Identify which cell holds the provided text, then report its [X, Y] central coordinate. 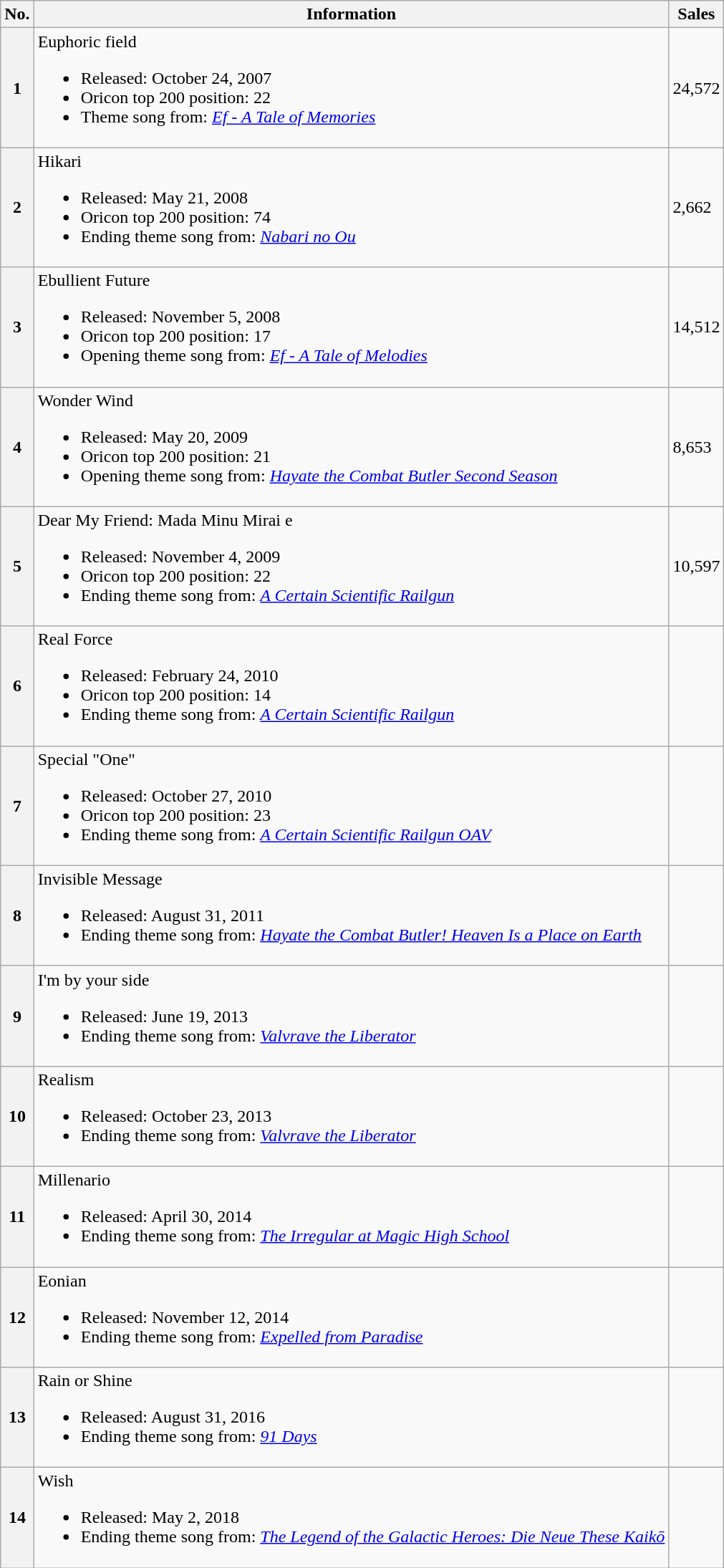
3 [17, 327]
4 [17, 447]
Information [351, 14]
5 [17, 566]
No. [17, 14]
Invisible MessageReleased: August 31, 2011Ending theme song from: Hayate the Combat Butler! Heaven Is a Place on Earth [351, 915]
RealismReleased: October 23, 2013Ending theme song from: Valvrave the Liberator [351, 1116]
Sales [696, 14]
HikariReleased: May 21, 2008Oricon top 200 position: 74Ending theme song from: Nabari no Ou [351, 208]
14,512 [696, 327]
10,597 [696, 566]
Wonder WindReleased: May 20, 2009Oricon top 200 position: 21Opening theme song from: Hayate the Combat Butler Second Season [351, 447]
9 [17, 1016]
WishReleased: May 2, 2018Ending theme song from: The Legend of the Galactic Heroes: Die Neue These Kaikō [351, 1518]
Rain or ShineReleased: August 31, 2016Ending theme song from: 91 Days [351, 1418]
6 [17, 686]
Euphoric fieldReleased: October 24, 2007Oricon top 200 position: 22Theme song from: Ef - A Tale of Memories [351, 87]
EonianReleased: November 12, 2014Ending theme song from: Expelled from Paradise [351, 1317]
1 [17, 87]
2 [17, 208]
11 [17, 1216]
10 [17, 1116]
8 [17, 915]
7 [17, 805]
Ebullient FutureReleased: November 5, 2008Oricon top 200 position: 17Opening theme song from: Ef - A Tale of Melodies [351, 327]
13 [17, 1418]
I'm by your sideReleased: June 19, 2013Ending theme song from: Valvrave the Liberator [351, 1016]
Dear My Friend: Mada Minu Mirai eReleased: November 4, 2009Oricon top 200 position: 22Ending theme song from: A Certain Scientific Railgun [351, 566]
14 [17, 1518]
Real ForceReleased: February 24, 2010Oricon top 200 position: 14Ending theme song from: A Certain Scientific Railgun [351, 686]
2,662 [696, 208]
24,572 [696, 87]
Special "One"Released: October 27, 2010Oricon top 200 position: 23Ending theme song from: A Certain Scientific Railgun OAV [351, 805]
8,653 [696, 447]
MillenarioReleased: April 30, 2014Ending theme song from: The Irregular at Magic High School [351, 1216]
12 [17, 1317]
